For the text-containing cell, return its midpoint in [x, y] coordinate format. 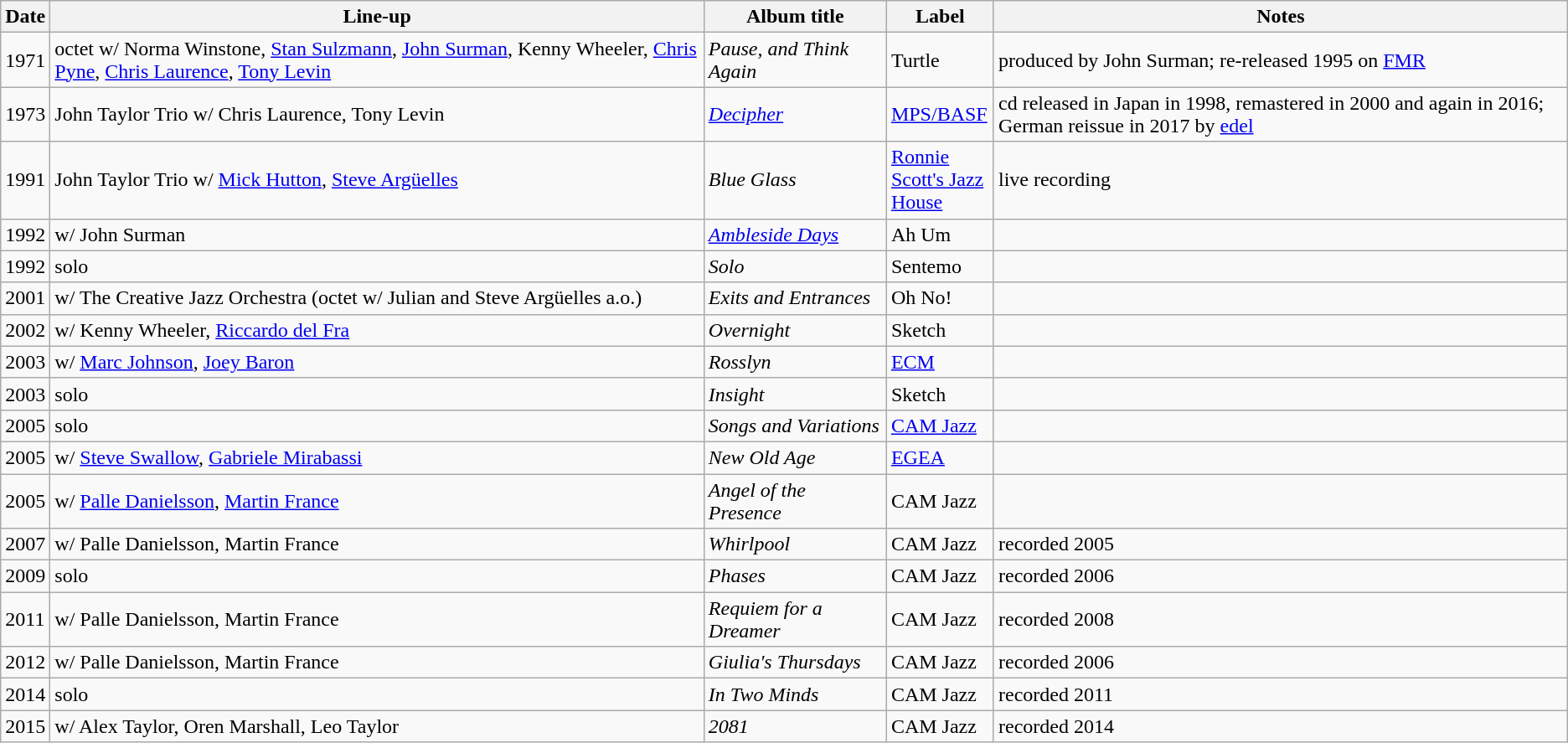
Whirlpool [795, 544]
New Old Age [795, 457]
In Two Minds [795, 694]
w/ Steve Swallow, Gabriele Mirabassi [377, 457]
cd released in Japan in 1998, remastered in 2000 and again in 2016; German reissue in 2017 by edel [1280, 114]
Giulia's Thursdays [795, 663]
Phases [795, 576]
Exits and Entrances [795, 298]
Notes [1280, 17]
Requiem for a Dreamer [795, 620]
produced by John Surman; re-released 1995 on FMR [1280, 60]
recorded 2008 [1280, 620]
ECM [940, 362]
Oh No! [940, 298]
Insight [795, 394]
1991 [25, 180]
Overnight [795, 330]
2002 [25, 330]
Rosslyn [795, 362]
2015 [25, 726]
John Taylor Trio w/ Mick Hutton, Steve Argüelles [377, 180]
Ah Um [940, 235]
2012 [25, 663]
2001 [25, 298]
recorded 2014 [1280, 726]
Album title [795, 17]
1971 [25, 60]
Ambleside Days [795, 235]
EGEA [940, 457]
John Taylor Trio w/ Chris Laurence, Tony Levin [377, 114]
2081 [795, 726]
w/ Marc Johnson, Joey Baron [377, 362]
w/ Alex Taylor, Oren Marshall, Leo Taylor [377, 726]
octet w/ Norma Winstone, Stan Sulzmann, John Surman, Kenny Wheeler, Chris Pyne, Chris Laurence, Tony Levin [377, 60]
w/ Kenny Wheeler, Riccardo del Fra [377, 330]
Songs and Variations [795, 426]
recorded 2005 [1280, 544]
Solo [795, 266]
2007 [25, 544]
Angel of the Presence [795, 501]
recorded 2011 [1280, 694]
w/ The Creative Jazz Orchestra (octet w/ Julian and Steve Argüelles a.o.) [377, 298]
2009 [25, 576]
Label [940, 17]
Blue Glass [795, 180]
2011 [25, 620]
live recording [1280, 180]
w/ John Surman [377, 235]
Turtle [940, 60]
Date [25, 17]
1973 [25, 114]
Ronnie Scott's Jazz House [940, 180]
MPS/BASF [940, 114]
Decipher [795, 114]
Pause, and Think Again [795, 60]
2014 [25, 694]
Sentemo [940, 266]
Line-up [377, 17]
